Return the (x, y) coordinate for the center point of the cell that contains the specified text.  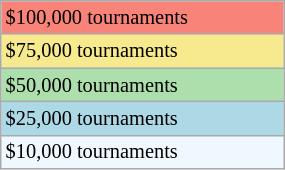
$75,000 tournaments (142, 51)
$10,000 tournaments (142, 152)
$100,000 tournaments (142, 17)
$25,000 tournaments (142, 118)
$50,000 tournaments (142, 85)
